Extract the [X, Y] coordinate from the center of the cell holding the provided text.  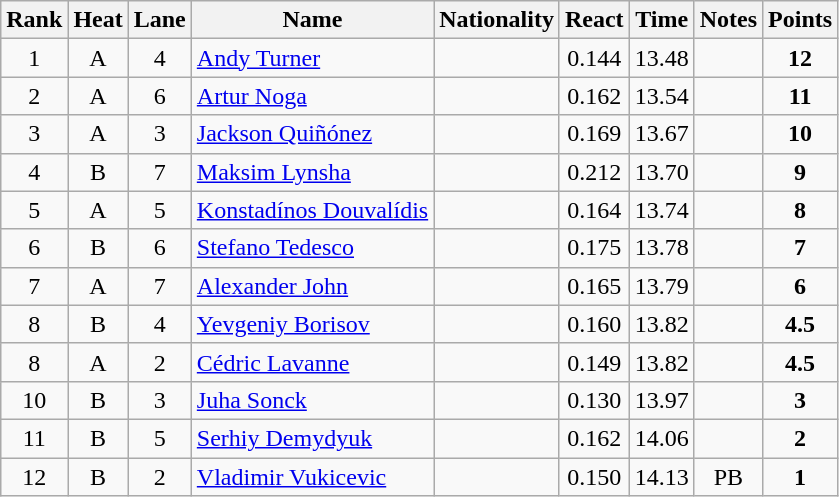
Serhiy Demydyuk [312, 438]
PB [728, 477]
Vladimir Vukicevic [312, 477]
0.212 [594, 172]
Maksim Lynsha [312, 172]
13.97 [662, 400]
Yevgeniy Borisov [312, 324]
13.48 [662, 58]
13.78 [662, 248]
0.150 [594, 477]
Juha Sonck [312, 400]
0.175 [594, 248]
0.160 [594, 324]
Notes [728, 20]
Jackson Quiñónez [312, 134]
Name [312, 20]
Nationality [497, 20]
0.149 [594, 362]
Konstadínos Douvalídis [312, 210]
0.165 [594, 286]
Stefano Tedesco [312, 248]
14.13 [662, 477]
0.169 [594, 134]
Points [800, 20]
Lane [160, 20]
13.70 [662, 172]
0.164 [594, 210]
Artur Noga [312, 96]
Heat [98, 20]
Andy Turner [312, 58]
Cédric Lavanne [312, 362]
Rank [34, 20]
14.06 [662, 438]
13.74 [662, 210]
9 [800, 172]
0.144 [594, 58]
13.54 [662, 96]
Time [662, 20]
13.79 [662, 286]
0.130 [594, 400]
13.67 [662, 134]
Alexander John [312, 286]
React [594, 20]
